Search for the cell housing the specified text and yield its (X, Y) center coordinate. 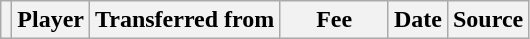
Transferred from (185, 20)
Date (418, 20)
Fee (334, 20)
Source (488, 20)
Player (51, 20)
